Identify which cell holds the provided text, then report its [x, y] central coordinate. 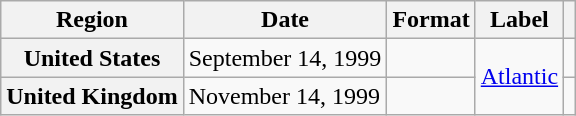
Format [431, 20]
United States [92, 58]
Region [92, 20]
September 14, 1999 [285, 58]
November 14, 1999 [285, 96]
Date [285, 20]
Atlantic [519, 77]
Label [519, 20]
United Kingdom [92, 96]
